From the cell containing the given text, extract its center point as (X, Y) coordinate. 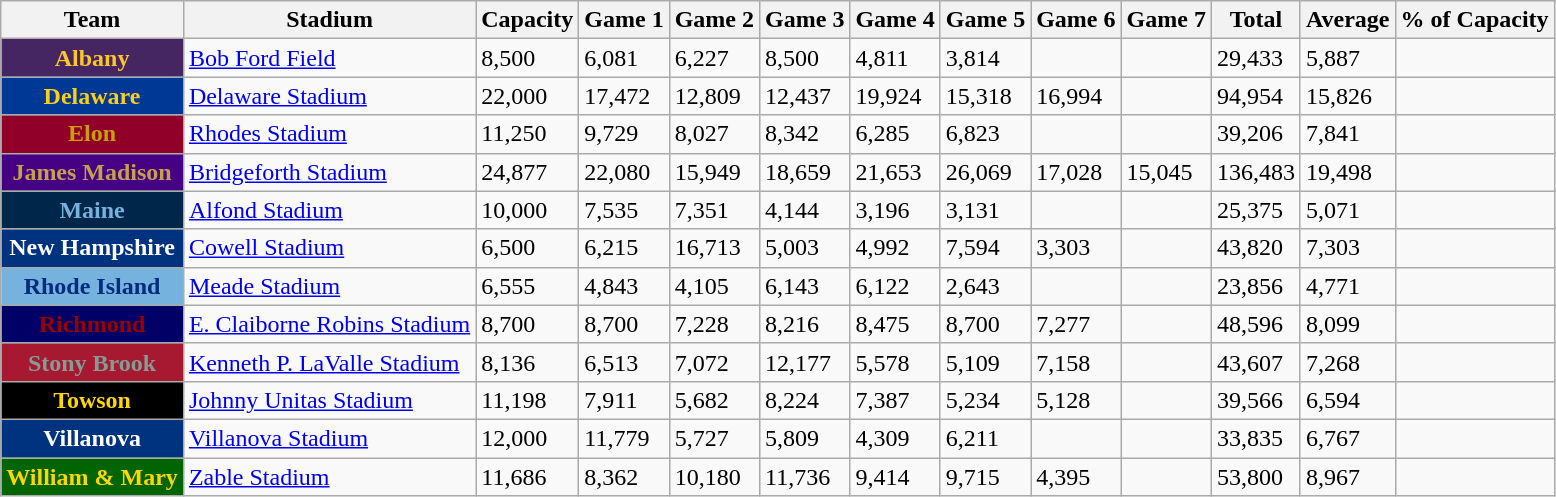
3,814 (985, 58)
5,727 (714, 438)
5,887 (1348, 58)
Total (1256, 20)
6,143 (805, 286)
10,180 (714, 477)
Villanova (92, 438)
18,659 (805, 172)
43,820 (1256, 248)
Game 4 (895, 20)
E. Claiborne Robins Stadium (329, 324)
Stadium (329, 20)
11,779 (624, 438)
6,227 (714, 58)
25,375 (1256, 210)
7,841 (1348, 134)
11,736 (805, 477)
Team (92, 20)
4,144 (805, 210)
94,954 (1256, 96)
5,682 (714, 400)
7,351 (714, 210)
Towson (92, 400)
Zable Stadium (329, 477)
23,856 (1256, 286)
William & Mary (92, 477)
8,216 (805, 324)
8,224 (805, 400)
19,924 (895, 96)
Elon (92, 134)
6,594 (1348, 400)
Richmond (92, 324)
Kenneth P. LaValle Stadium (329, 362)
6,555 (528, 286)
Villanova Stadium (329, 438)
6,211 (985, 438)
8,362 (624, 477)
43,607 (1256, 362)
Capacity (528, 20)
Delaware Stadium (329, 96)
4,771 (1348, 286)
6,767 (1348, 438)
Stony Brook (92, 362)
22,080 (624, 172)
4,395 (1076, 477)
6,215 (624, 248)
5,109 (985, 362)
7,158 (1076, 362)
Bridgeforth Stadium (329, 172)
8,027 (714, 134)
19,498 (1348, 172)
James Madison (92, 172)
10,000 (528, 210)
29,433 (1256, 58)
53,800 (1256, 477)
4,811 (895, 58)
3,303 (1076, 248)
7,387 (895, 400)
8,967 (1348, 477)
7,594 (985, 248)
7,535 (624, 210)
17,028 (1076, 172)
Game 5 (985, 20)
12,809 (714, 96)
New Hampshire (92, 248)
7,911 (624, 400)
4,105 (714, 286)
Johnny Unitas Stadium (329, 400)
Bob Ford Field (329, 58)
15,318 (985, 96)
5,578 (895, 362)
Albany (92, 58)
8,342 (805, 134)
22,000 (528, 96)
24,877 (528, 172)
21,653 (895, 172)
5,234 (985, 400)
Game 2 (714, 20)
15,045 (1166, 172)
5,003 (805, 248)
Game 7 (1166, 20)
3,131 (985, 210)
16,713 (714, 248)
16,994 (1076, 96)
11,686 (528, 477)
12,000 (528, 438)
6,823 (985, 134)
6,285 (895, 134)
7,268 (1348, 362)
33,835 (1256, 438)
Game 1 (624, 20)
136,483 (1256, 172)
Rhode Island (92, 286)
Game 3 (805, 20)
Rhodes Stadium (329, 134)
9,715 (985, 477)
Average (1348, 20)
5,128 (1076, 400)
12,437 (805, 96)
39,566 (1256, 400)
9,414 (895, 477)
12,177 (805, 362)
7,228 (714, 324)
17,472 (624, 96)
6,081 (624, 58)
% of Capacity (1474, 20)
39,206 (1256, 134)
Delaware (92, 96)
11,198 (528, 400)
7,303 (1348, 248)
6,513 (624, 362)
26,069 (985, 172)
6,500 (528, 248)
11,250 (528, 134)
3,196 (895, 210)
6,122 (895, 286)
Alfond Stadium (329, 210)
Cowell Stadium (329, 248)
4,843 (624, 286)
2,643 (985, 286)
48,596 (1256, 324)
15,949 (714, 172)
Game 6 (1076, 20)
15,826 (1348, 96)
8,099 (1348, 324)
7,072 (714, 362)
5,071 (1348, 210)
9,729 (624, 134)
4,992 (895, 248)
7,277 (1076, 324)
Meade Stadium (329, 286)
8,475 (895, 324)
4,309 (895, 438)
Maine (92, 210)
5,809 (805, 438)
8,136 (528, 362)
